Determine the (X, Y) coordinate at the center of the cell enclosing the given text.  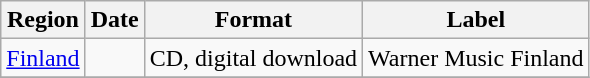
Date (114, 20)
Finland (43, 58)
Label (476, 20)
Region (43, 20)
Format (253, 20)
Warner Music Finland (476, 58)
CD, digital download (253, 58)
